Search for the cell housing the specified text and yield its (x, y) center coordinate. 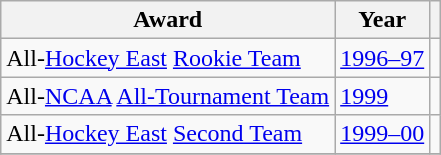
1999–00 (382, 134)
Year (382, 20)
All-NCAA All-Tournament Team (168, 96)
Award (168, 20)
All-Hockey East Rookie Team (168, 58)
1999 (382, 96)
1996–97 (382, 58)
All-Hockey East Second Team (168, 134)
